Determine the (x, y) coordinate at the center of the cell enclosing the given text.  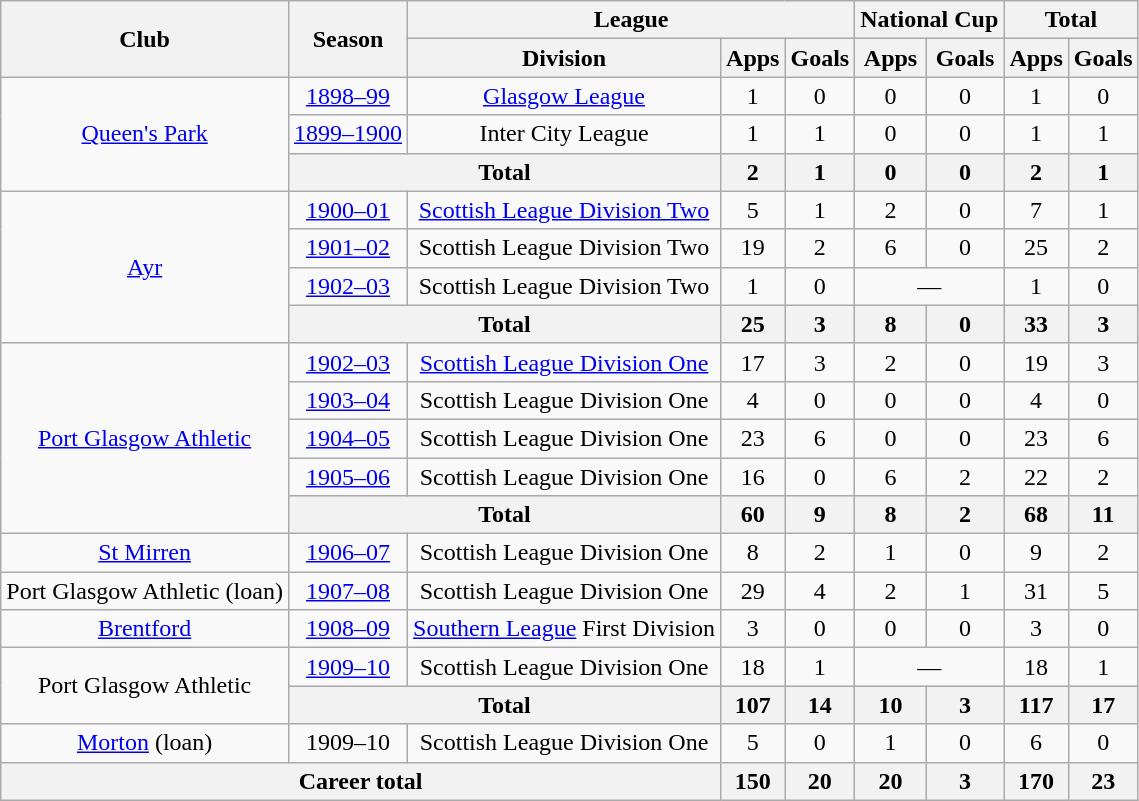
Division (564, 58)
1900–01 (348, 210)
Southern League First Division (564, 629)
Glasgow League (564, 96)
1898–99 (348, 96)
1901–02 (348, 248)
Ayr (145, 267)
29 (753, 591)
107 (753, 705)
14 (820, 705)
National Cup (930, 20)
Queen's Park (145, 134)
150 (753, 781)
7 (1036, 210)
117 (1036, 705)
League (632, 20)
1908–09 (348, 629)
1899–1900 (348, 134)
Club (145, 39)
Brentford (145, 629)
Port Glasgow Athletic (loan) (145, 591)
Morton (loan) (145, 743)
Season (348, 39)
Career total (361, 781)
11 (1103, 515)
1906–07 (348, 553)
1903–04 (348, 400)
60 (753, 515)
1907–08 (348, 591)
St Mirren (145, 553)
Inter City League (564, 134)
22 (1036, 477)
1905–06 (348, 477)
10 (891, 705)
68 (1036, 515)
31 (1036, 591)
33 (1036, 324)
170 (1036, 781)
16 (753, 477)
1904–05 (348, 438)
